From the cell containing the given text, extract its center point as (X, Y) coordinate. 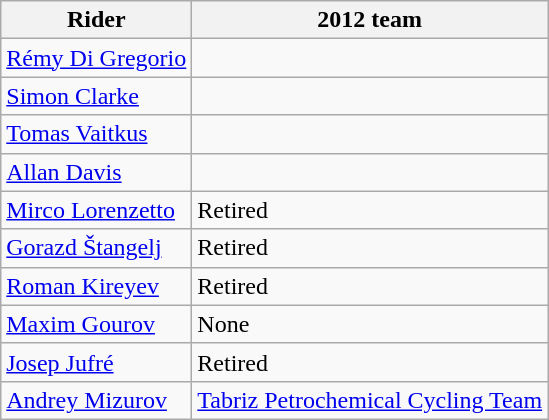
Josep Jufré (96, 362)
Allan Davis (96, 172)
Andrey Mizurov (96, 400)
Gorazd Štangelj (96, 248)
Mirco Lorenzetto (96, 210)
Rider (96, 20)
Roman Kireyev (96, 286)
Rémy Di Gregorio (96, 58)
Maxim Gourov (96, 324)
None (370, 324)
2012 team (370, 20)
Tabriz Petrochemical Cycling Team (370, 400)
Simon Clarke (96, 96)
Tomas Vaitkus (96, 134)
